Extract the [X, Y] coordinate from the center of the cell holding the provided text.  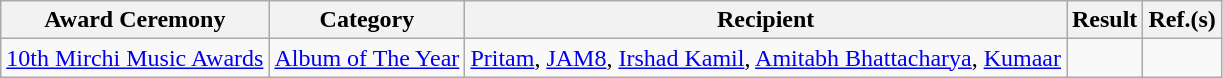
Award Ceremony [135, 20]
Category [367, 20]
Album of The Year [367, 58]
Recipient [766, 20]
Ref.(s) [1182, 20]
Result [1104, 20]
Pritam, JAM8, Irshad Kamil, Amitabh Bhattacharya, Kumaar [766, 58]
10th Mirchi Music Awards [135, 58]
